Output the [X, Y] coordinate of the center of the cell containing the given text.  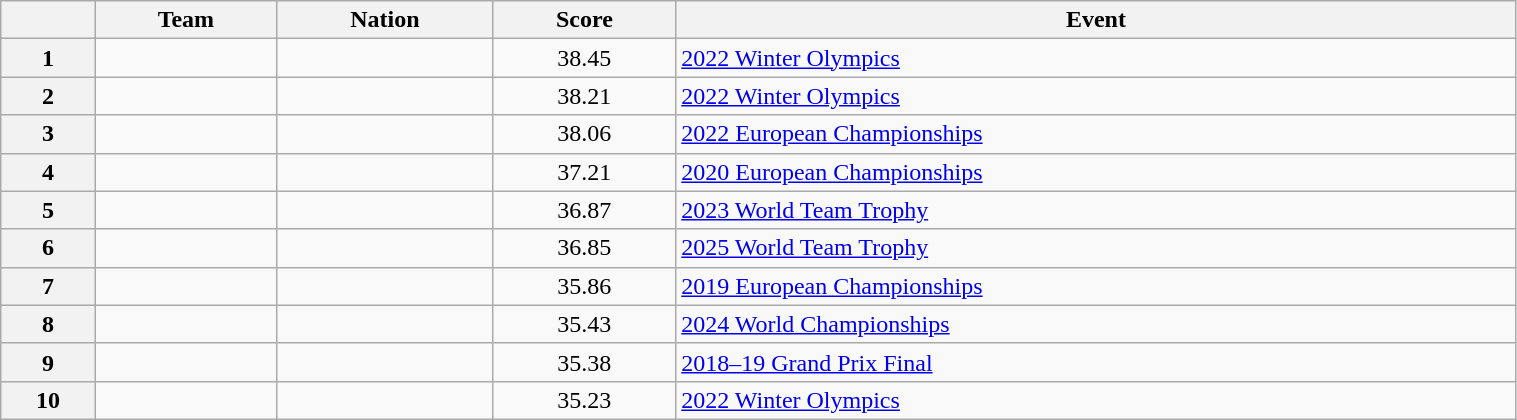
38.21 [584, 96]
Event [1096, 20]
35.23 [584, 400]
5 [48, 210]
9 [48, 362]
35.43 [584, 324]
38.06 [584, 134]
10 [48, 400]
7 [48, 286]
Team [186, 20]
1 [48, 58]
2019 European Championships [1096, 286]
37.21 [584, 172]
38.45 [584, 58]
6 [48, 248]
36.85 [584, 248]
2018–19 Grand Prix Final [1096, 362]
2 [48, 96]
2022 European Championships [1096, 134]
35.86 [584, 286]
2025 World Team Trophy [1096, 248]
36.87 [584, 210]
Score [584, 20]
2024 World Championships [1096, 324]
2023 World Team Trophy [1096, 210]
4 [48, 172]
Nation [385, 20]
3 [48, 134]
35.38 [584, 362]
2020 European Championships [1096, 172]
8 [48, 324]
